Output the (X, Y) coordinate of the center of the cell containing the given text.  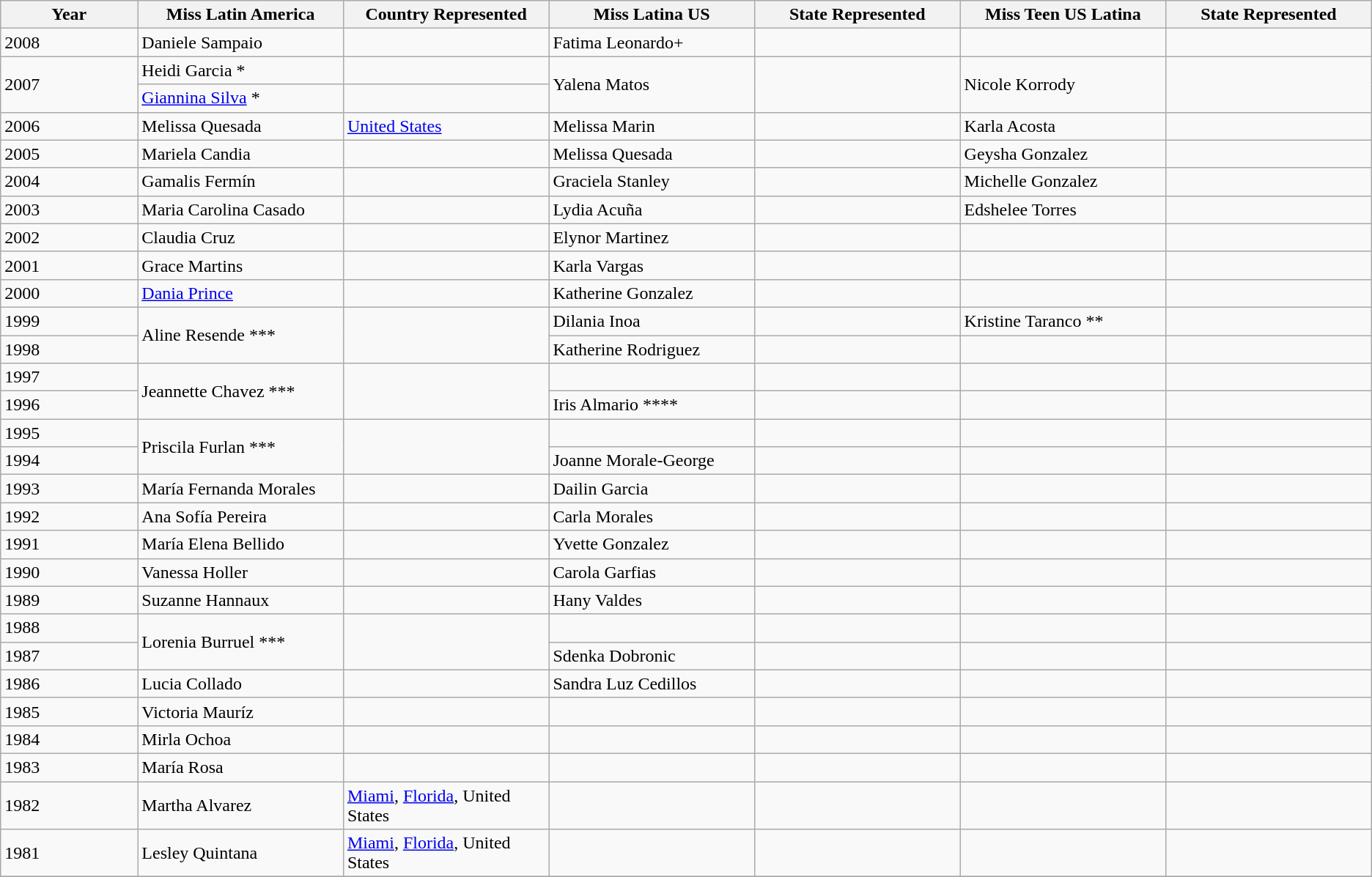
Sandra Luz Cedillos (652, 684)
Edshelee Torres (1063, 210)
1989 (69, 600)
1996 (69, 405)
Dania Prince (240, 293)
Jeannette Chavez *** (240, 391)
2006 (69, 126)
Grace Martins (240, 265)
1984 (69, 739)
Katherine Rodriguez (652, 349)
Iris Almario **** (652, 405)
Carla Morales (652, 517)
María Fernanda Morales (240, 489)
Elynor Martinez (652, 237)
Sdenka Dobronic (652, 656)
Carola Garfias (652, 572)
Aline Resende *** (240, 335)
Michelle Gonzalez (1063, 182)
1986 (69, 684)
Mirla Ochoa (240, 739)
1998 (69, 349)
Karla Acosta (1063, 126)
Miss Latina US (652, 15)
Year (69, 15)
Melissa Marin (652, 126)
Ana Sofía Pereira (240, 517)
2000 (69, 293)
1993 (69, 489)
1985 (69, 711)
1999 (69, 321)
Maria Carolina Casado (240, 210)
Priscila Furlan *** (240, 447)
Lorenia Burruel *** (240, 642)
Lesley Quintana (240, 853)
1982 (69, 804)
2002 (69, 237)
1988 (69, 628)
Kristine Taranco ** (1063, 321)
María Elena Bellido (240, 544)
Heidi Garcia * (240, 70)
2003 (69, 210)
Nicole Korrody (1063, 84)
Victoria Mauríz (240, 711)
1987 (69, 656)
Geysha Gonzalez (1063, 154)
Vanessa Holler (240, 572)
Miss Latin America (240, 15)
Karla Vargas (652, 265)
1992 (69, 517)
2007 (69, 84)
2001 (69, 265)
Dailin Garcia (652, 489)
1981 (69, 853)
Joanne Morale-George (652, 461)
Yalena Matos (652, 84)
Yvette Gonzalez (652, 544)
Claudia Cruz (240, 237)
Daniele Sampaio (240, 42)
Mariela Candia (240, 154)
Dilania Inoa (652, 321)
1990 (69, 572)
Martha Alvarez (240, 804)
María Rosa (240, 767)
Katherine Gonzalez (652, 293)
1991 (69, 544)
Gamalis Fermín (240, 182)
Graciela Stanley (652, 182)
Lucia Collado (240, 684)
Giannina Silva * (240, 98)
Suzanne Hannaux (240, 600)
Miss Teen US Latina (1063, 15)
1995 (69, 433)
1997 (69, 377)
Fatima Leonardo+ (652, 42)
Lydia Acuña (652, 210)
2008 (69, 42)
1994 (69, 461)
1983 (69, 767)
Hany Valdes (652, 600)
2004 (69, 182)
United States (446, 126)
2005 (69, 154)
Country Represented (446, 15)
